Locate the cell with the specified text and output its [x, y] center coordinate. 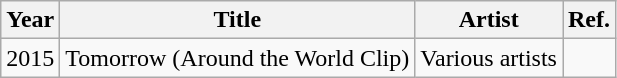
Tomorrow (Around the World Clip) [238, 58]
2015 [30, 58]
Title [238, 20]
Year [30, 20]
Artist [489, 20]
Ref. [588, 20]
Various artists [489, 58]
